From the cell containing the given text, extract its center point as (x, y) coordinate. 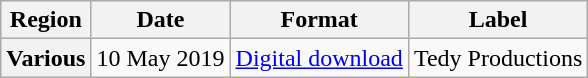
10 May 2019 (160, 58)
Digital download (319, 58)
Label (498, 20)
Date (160, 20)
Tedy Productions (498, 58)
Region (46, 20)
Various (46, 58)
Format (319, 20)
